Detect which cell encompasses the target text, then output its [X, Y] center coordinate. 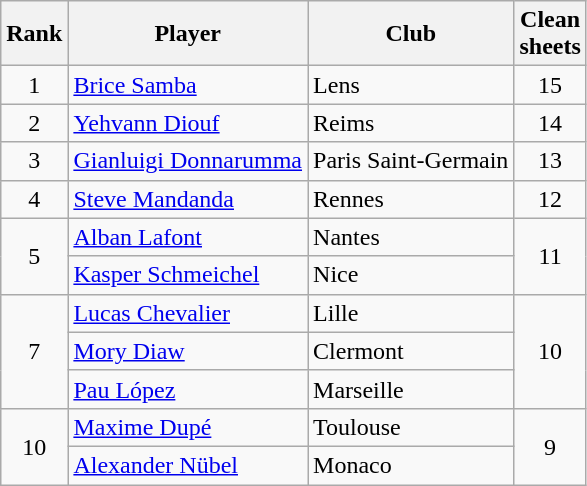
12 [550, 199]
Toulouse [411, 427]
Rennes [411, 199]
Lille [411, 313]
2 [34, 123]
Marseille [411, 389]
5 [34, 256]
3 [34, 161]
Rank [34, 34]
Alexander Nübel [188, 465]
Nantes [411, 237]
Yehvann Diouf [188, 123]
Mory Diaw [188, 351]
Reims [411, 123]
Gianluigi Donnarumma [188, 161]
Nice [411, 275]
Cleansheets [550, 34]
Club [411, 34]
Paris Saint-Germain [411, 161]
7 [34, 351]
Kasper Schmeichel [188, 275]
15 [550, 85]
Monaco [411, 465]
4 [34, 199]
Lens [411, 85]
Player [188, 34]
1 [34, 85]
Steve Mandanda [188, 199]
13 [550, 161]
14 [550, 123]
9 [550, 446]
11 [550, 256]
Lucas Chevalier [188, 313]
Brice Samba [188, 85]
Pau López [188, 389]
Maxime Dupé [188, 427]
Alban Lafont [188, 237]
Clermont [411, 351]
